Determine the (X, Y) coordinate at the center of the cell enclosing the given text.  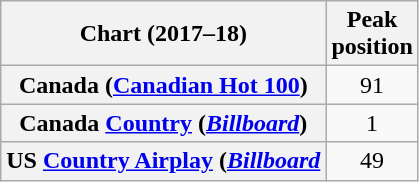
Peak position (372, 34)
91 (372, 85)
US Country Airplay (Billboard (164, 161)
49 (372, 161)
Canada (Canadian Hot 100) (164, 85)
Chart (2017–18) (164, 34)
Canada Country (Billboard) (164, 123)
1 (372, 123)
